Pinpoint the cell where the given text exists, returning its (x, y) midpoint coordinate. 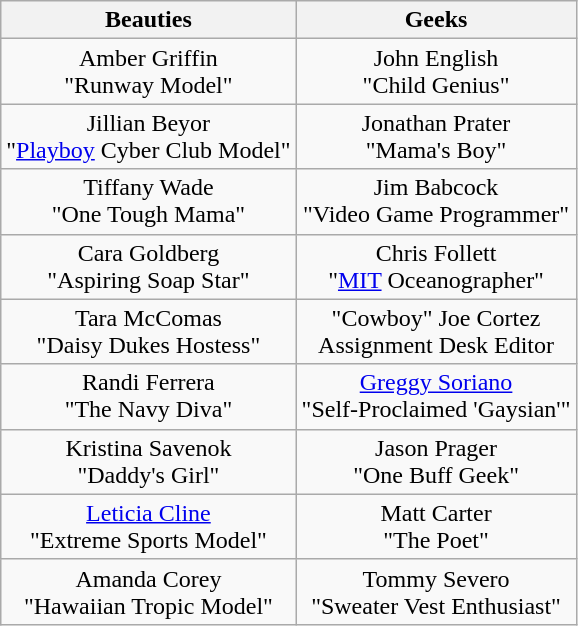
"Cowboy" Joe Cortez Assignment Desk Editor (436, 332)
Jason Prager"One Buff Geek" (436, 462)
John English "Child Genius" (436, 72)
Tiffany Wade "One Tough Mama" (148, 202)
Greggy Soriano "Self-Proclaimed 'Gaysian'" (436, 396)
Tommy Severo "Sweater Vest Enthusiast" (436, 592)
Kristina Savenok "Daddy's Girl" (148, 462)
Amanda Corey "Hawaiian Tropic Model" (148, 592)
Jonathan Prater "Mama's Boy" (436, 136)
Amber Griffin "Runway Model" (148, 72)
Beauties (148, 20)
Jim Babcock "Video Game Programmer" (436, 202)
Jillian Beyor "Playboy Cyber Club Model" (148, 136)
Cara Goldberg "Aspiring Soap Star" (148, 266)
Randi Ferrera "The Navy Diva" (148, 396)
Leticia Cline "Extreme Sports Model" (148, 526)
Geeks (436, 20)
Chris Follett "MIT Oceanographer" (436, 266)
Matt Carter "The Poet" (436, 526)
Tara McComas "Daisy Dukes Hostess" (148, 332)
